Provide the (X, Y) coordinate of the cell's center where the given text is located.  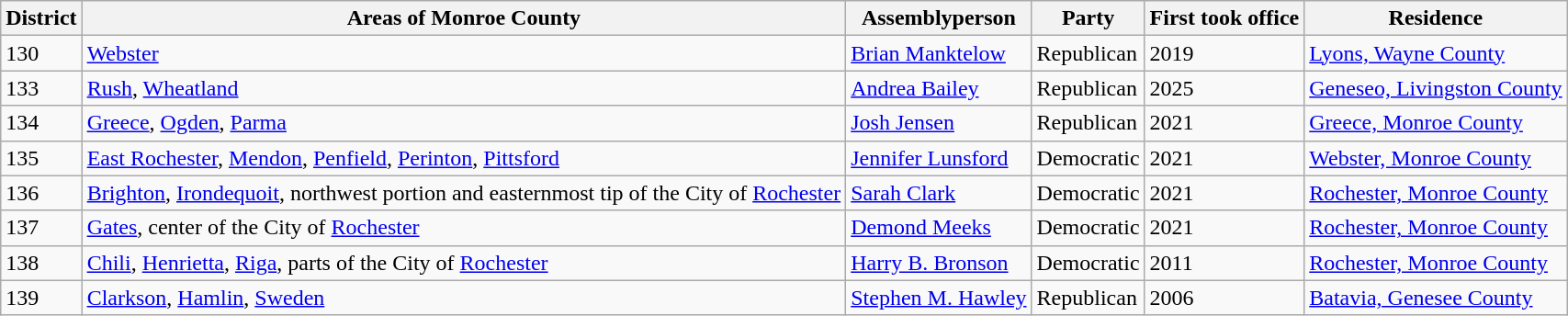
Demond Meeks (939, 228)
138 (41, 263)
Brighton, Irondequoit, northwest portion and easternmost tip of the City of Rochester (464, 193)
Party (1088, 18)
134 (41, 123)
Harry B. Bronson (939, 263)
Geneseo, Livingston County (1436, 88)
2019 (1224, 53)
133 (41, 88)
2006 (1224, 298)
Greece, Ogden, Parma (464, 123)
Lyons, Wayne County (1436, 53)
Areas of Monroe County (464, 18)
East Rochester, Mendon, Penfield, Perinton, Pittsford (464, 158)
Rush, Wheatland (464, 88)
First took office (1224, 18)
Batavia, Genesee County (1436, 298)
135 (41, 158)
2011 (1224, 263)
Assemblyperson (939, 18)
2025 (1224, 88)
Jennifer Lunsford (939, 158)
Greece, Monroe County (1436, 123)
Sarah Clark (939, 193)
Clarkson, Hamlin, Sweden (464, 298)
Residence (1436, 18)
Josh Jensen (939, 123)
Chili, Henrietta, Riga, parts of the City of Rochester (464, 263)
139 (41, 298)
130 (41, 53)
Brian Manktelow (939, 53)
Webster, Monroe County (1436, 158)
137 (41, 228)
Andrea Bailey (939, 88)
Gates, center of the City of Rochester (464, 228)
Stephen M. Hawley (939, 298)
Webster (464, 53)
District (41, 18)
136 (41, 193)
